Capture the cell that displays the provided text and extract its [X, Y] central coordinate. 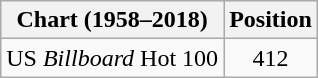
Chart (1958–2018) [112, 20]
US Billboard Hot 100 [112, 58]
412 [271, 58]
Position [271, 20]
